Extract the [X, Y] coordinate from the center of the cell holding the provided text.  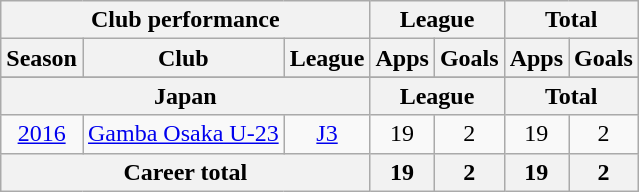
Gamba Osaka U-23 [183, 134]
Season [42, 58]
Club [183, 58]
Japan [186, 96]
Career total [186, 172]
Club performance [186, 20]
J3 [327, 134]
2016 [42, 134]
